Capture the cell that displays the provided text and extract its (X, Y) central coordinate. 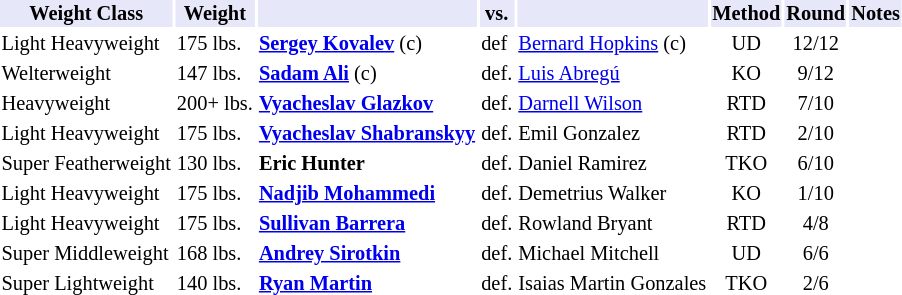
Weight (214, 14)
Vyacheslav Shabranskyy (366, 134)
200+ lbs. (214, 104)
Super Middleweight (86, 254)
Sullivan Barrera (366, 224)
Michael Mitchell (612, 254)
Method (746, 14)
6/6 (816, 254)
Sadam Ali (c) (366, 74)
Vyacheslav Glazkov (366, 104)
Heavyweight (86, 104)
Super Featherweight (86, 164)
Weight Class (86, 14)
vs. (497, 14)
1/10 (816, 194)
168 lbs. (214, 254)
2/10 (816, 134)
Sergey Kovalev (c) (366, 44)
Welterweight (86, 74)
Rowland Bryant (612, 224)
Emil Gonzalez (612, 134)
9/12 (816, 74)
def (497, 44)
Nadjib Mohammedi (366, 194)
7/10 (816, 104)
TKO (746, 164)
6/10 (816, 164)
Round (816, 14)
Darnell Wilson (612, 104)
130 lbs. (214, 164)
Eric Hunter (366, 164)
12/12 (816, 44)
147 lbs. (214, 74)
Notes (876, 14)
Andrey Sirotkin (366, 254)
Daniel Ramirez (612, 164)
4/8 (816, 224)
Luis Abregú (612, 74)
Bernard Hopkins (c) (612, 44)
Demetrius Walker (612, 194)
